Pinpoint the cell where the given text exists, returning its (X, Y) midpoint coordinate. 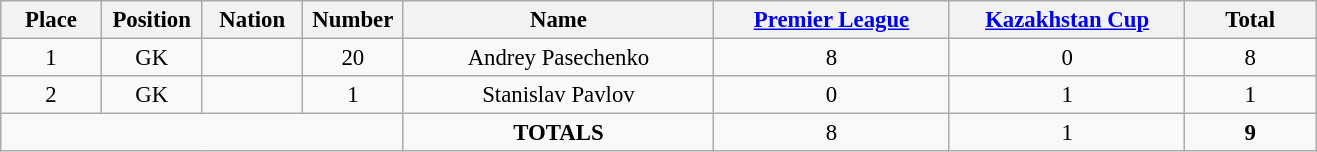
Nation (252, 20)
9 (1250, 133)
Andrey Pasechenko (558, 58)
Name (558, 20)
Stanislav Pavlov (558, 95)
Premier League (832, 20)
TOTALS (558, 133)
20 (354, 58)
Number (354, 20)
Place (52, 20)
2 (52, 95)
Position (152, 20)
Kazakhstan Cup (1067, 20)
Total (1250, 20)
